Search for the cell housing the specified text and yield its (X, Y) center coordinate. 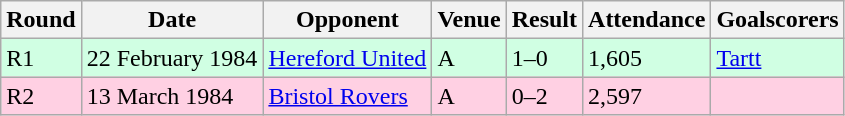
Result (544, 20)
2,597 (647, 96)
Round (41, 20)
Opponent (348, 20)
1,605 (647, 58)
13 March 1984 (172, 96)
1–0 (544, 58)
Bristol Rovers (348, 96)
Date (172, 20)
R2 (41, 96)
Attendance (647, 20)
0–2 (544, 96)
Hereford United (348, 58)
R1 (41, 58)
Venue (469, 20)
22 February 1984 (172, 58)
Tartt (778, 58)
Goalscorers (778, 20)
